Search for the cell housing the specified text and yield its [x, y] center coordinate. 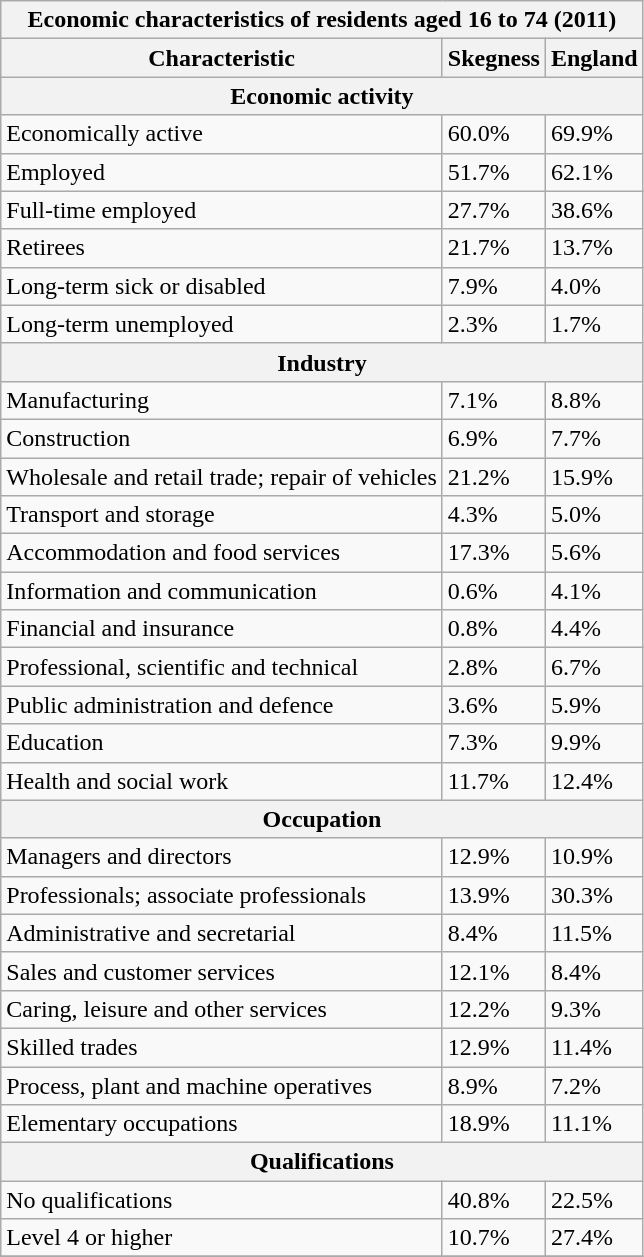
15.9% [594, 477]
Economic characteristics of residents aged 16 to 74 (2011) [322, 20]
30.3% [594, 895]
Characteristic [222, 58]
6.7% [594, 667]
11.1% [594, 1124]
Administrative and secretarial [222, 933]
7.7% [594, 438]
No qualifications [222, 1200]
7.3% [494, 743]
Occupation [322, 819]
7.9% [494, 286]
2.8% [494, 667]
27.7% [494, 210]
13.9% [494, 895]
Financial and insurance [222, 629]
Wholesale and retail trade; repair of vehicles [222, 477]
Economic activity [322, 96]
21.2% [494, 477]
51.7% [494, 172]
17.3% [494, 553]
Skilled trades [222, 1047]
Construction [222, 438]
38.6% [594, 210]
Information and communication [222, 591]
22.5% [594, 1200]
Public administration and defence [222, 705]
Skegness [494, 58]
Process, plant and machine operatives [222, 1085]
England [594, 58]
Employed [222, 172]
8.9% [494, 1085]
12.4% [594, 781]
Health and social work [222, 781]
7.1% [494, 400]
Professionals; associate professionals [222, 895]
11.5% [594, 933]
5.0% [594, 515]
13.7% [594, 248]
Industry [322, 362]
Managers and directors [222, 857]
27.4% [594, 1238]
Sales and customer services [222, 971]
Long-term unemployed [222, 324]
60.0% [494, 134]
62.1% [594, 172]
4.1% [594, 591]
5.9% [594, 705]
12.2% [494, 1009]
Accommodation and food services [222, 553]
4.3% [494, 515]
18.9% [494, 1124]
Transport and storage [222, 515]
0.8% [494, 629]
Qualifications [322, 1162]
Retirees [222, 248]
12.1% [494, 971]
6.9% [494, 438]
2.3% [494, 324]
Professional, scientific and technical [222, 667]
8.8% [594, 400]
Economically active [222, 134]
Caring, leisure and other services [222, 1009]
11.4% [594, 1047]
40.8% [494, 1200]
9.3% [594, 1009]
21.7% [494, 248]
Long-term sick or disabled [222, 286]
4.0% [594, 286]
9.9% [594, 743]
4.4% [594, 629]
10.9% [594, 857]
69.9% [594, 134]
Level 4 or higher [222, 1238]
3.6% [494, 705]
7.2% [594, 1085]
10.7% [494, 1238]
Elementary occupations [222, 1124]
1.7% [594, 324]
0.6% [494, 591]
5.6% [594, 553]
Manufacturing [222, 400]
Full-time employed [222, 210]
Education [222, 743]
11.7% [494, 781]
